Pinpoint the cell where the given text exists, returning its (X, Y) midpoint coordinate. 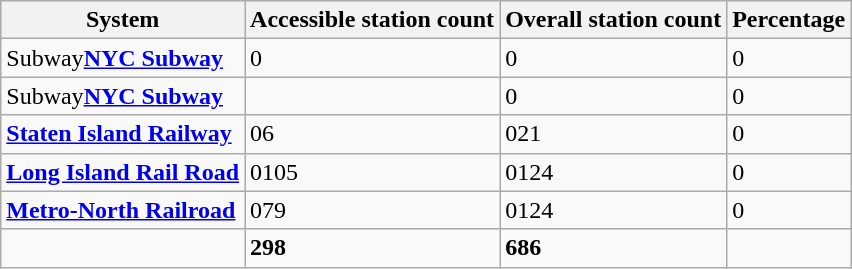
686 (614, 248)
06 (372, 134)
Percentage (789, 20)
System (123, 20)
298 (372, 248)
Overall station count (614, 20)
0105 (372, 172)
Metro-North Railroad (123, 210)
Staten Island Railway (123, 134)
Long Island Rail Road (123, 172)
079 (372, 210)
021 (614, 134)
Accessible station count (372, 20)
